Return [X, Y] of the center of cell containing provided text 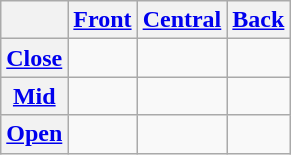
Central [182, 20]
Open [34, 134]
Front [102, 20]
Mid [34, 96]
Close [34, 58]
Back [258, 20]
